Pinpoint the cell where the given text exists, returning its [x, y] midpoint coordinate. 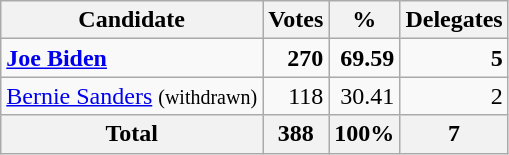
Votes [296, 20]
2 [454, 96]
30.41 [364, 96]
388 [296, 134]
% [364, 20]
Bernie Sanders (withdrawn) [132, 96]
Total [132, 134]
7 [454, 134]
100% [364, 134]
Joe Biden [132, 58]
270 [296, 58]
Delegates [454, 20]
69.59 [364, 58]
118 [296, 96]
5 [454, 58]
Candidate [132, 20]
